Scan for the cell matching the given text and deliver its (x, y) coordinate at center. 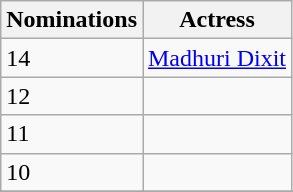
10 (72, 172)
Actress (216, 20)
Nominations (72, 20)
14 (72, 58)
Madhuri Dixit (216, 58)
11 (72, 134)
12 (72, 96)
